Provide the [x, y] coordinate of the cell's center where the given text is located.  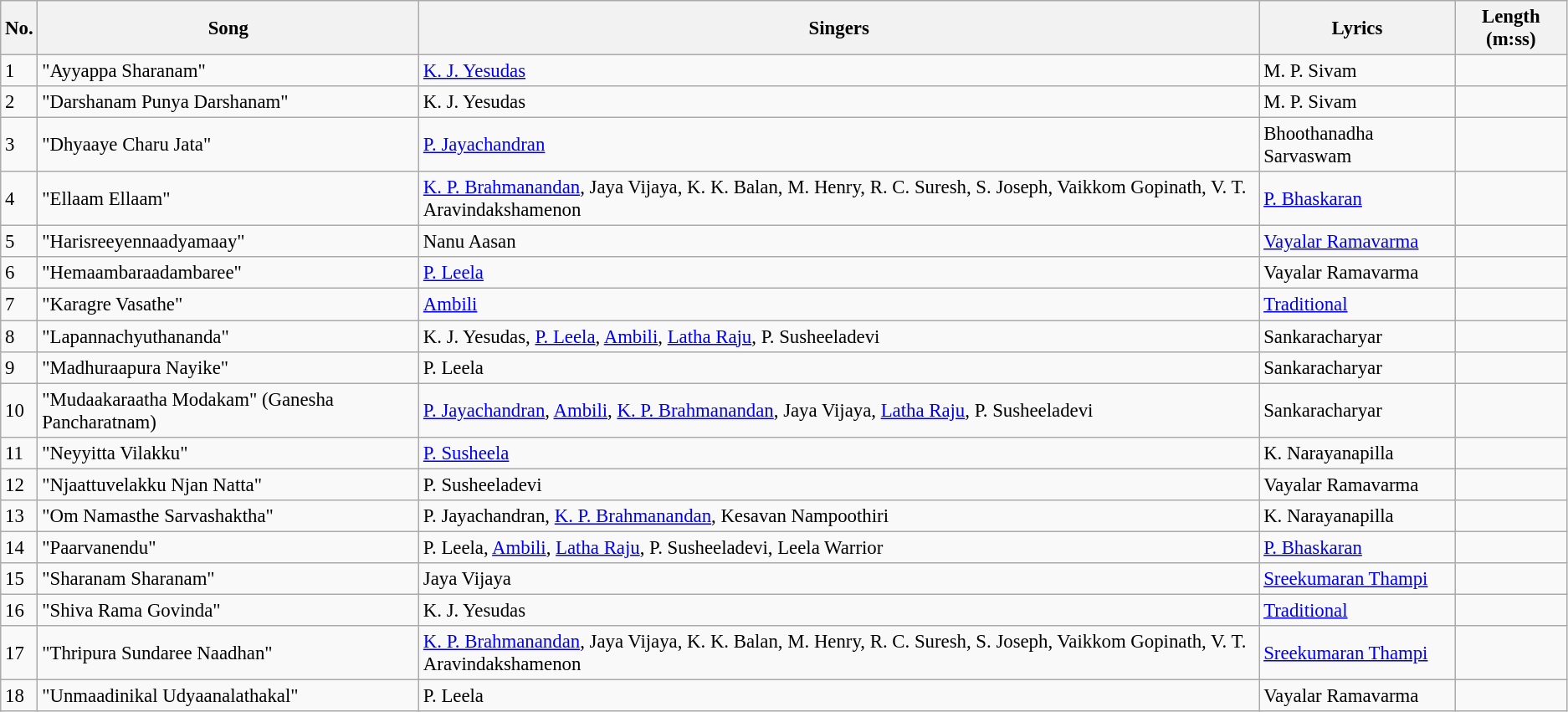
"Thripura Sundaree Naadhan" [228, 653]
Song [228, 28]
"Njaattuvelakku Njan Natta" [228, 484]
Ambili [839, 305]
"Madhuraapura Nayike" [228, 367]
"Dhyaaye Charu Jata" [228, 146]
P. Jayachandran, K. P. Brahmanandan, Kesavan Nampoothiri [839, 516]
P. Jayachandran [839, 146]
K. J. Yesudas, P. Leela, Ambili, Latha Raju, P. Susheeladevi [839, 336]
"Ellaam Ellaam" [228, 199]
"Hemaambaraadambaree" [228, 274]
"Darshanam Punya Darshanam" [228, 102]
Jaya Vijaya [839, 579]
"Neyyitta Vilakku" [228, 453]
Bhoothanadha Sarvaswam [1357, 146]
14 [19, 547]
"Karagre Vasathe" [228, 305]
15 [19, 579]
Nanu Aasan [839, 242]
1 [19, 71]
10 [19, 410]
12 [19, 484]
18 [19, 696]
"Sharanam Sharanam" [228, 579]
5 [19, 242]
"Mudaakaraatha Modakam" (Ganesha Pancharatnam) [228, 410]
"Ayyappa Sharanam" [228, 71]
9 [19, 367]
P. Susheela [839, 453]
P. Leela, Ambili, Latha Raju, P. Susheeladevi, Leela Warrior [839, 547]
2 [19, 102]
"Paarvanendu" [228, 547]
Length (m:ss) [1511, 28]
"Harisreeyennaadyamaay" [228, 242]
No. [19, 28]
13 [19, 516]
11 [19, 453]
"Shiva Rama Govinda" [228, 610]
3 [19, 146]
P. Jayachandran, Ambili, K. P. Brahmanandan, Jaya Vijaya, Latha Raju, P. Susheeladevi [839, 410]
"Unmaadinikal Udyaanalathakal" [228, 696]
Lyrics [1357, 28]
P. Susheeladevi [839, 484]
Singers [839, 28]
17 [19, 653]
"Lapannachyuthananda" [228, 336]
16 [19, 610]
6 [19, 274]
"Om Namasthe Sarvashaktha" [228, 516]
7 [19, 305]
8 [19, 336]
4 [19, 199]
